Identify which cell holds the provided text, then report its [X, Y] central coordinate. 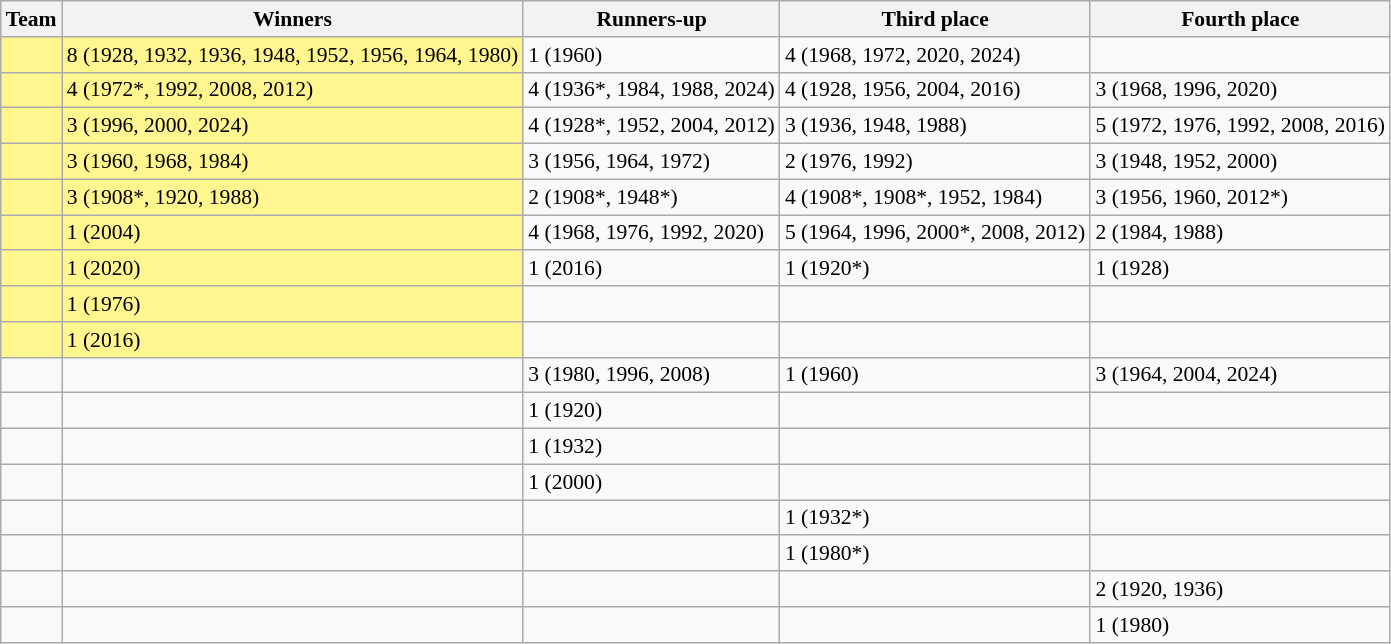
3 (1956, 1960, 2012*) [1240, 197]
2 (1984, 1988) [1240, 233]
1 (1976) [293, 304]
2 (1908*, 1948*) [652, 197]
5 (1964, 1996, 2000*, 2008, 2012) [936, 233]
3 (1968, 1996, 2020) [1240, 90]
3 (1908*, 1920, 1988) [293, 197]
Winners [293, 19]
Third place [936, 19]
4 (1936*, 1984, 1988, 2024) [652, 90]
1 (1920*) [936, 269]
Team [32, 19]
3 (1964, 2004, 2024) [1240, 375]
Fourth place [1240, 19]
4 (1968, 1972, 2020, 2024) [936, 55]
4 (1908*, 1908*, 1952, 1984) [936, 197]
1 (1980) [1240, 625]
1 (1920) [652, 411]
2 (1920, 1936) [1240, 589]
3 (1936, 1948, 1988) [936, 126]
3 (1996, 2000, 2024) [293, 126]
4 (1928, 1956, 2004, 2016) [936, 90]
Runners-up [652, 19]
3 (1980, 1996, 2008) [652, 375]
1 (1932*) [936, 518]
1 (1932) [652, 447]
1 (2020) [293, 269]
4 (1928*, 1952, 2004, 2012) [652, 126]
5 (1972, 1976, 1992, 2008, 2016) [1240, 126]
1 (2000) [652, 482]
3 (1948, 1952, 2000) [1240, 162]
1 (1928) [1240, 269]
2 (1976, 1992) [936, 162]
1 (2004) [293, 233]
4 (1968, 1976, 1992, 2020) [652, 233]
4 (1972*, 1992, 2008, 2012) [293, 90]
1 (1980*) [936, 554]
8 (1928, 1932, 1936, 1948, 1952, 1956, 1964, 1980) [293, 55]
3 (1956, 1964, 1972) [652, 162]
3 (1960, 1968, 1984) [293, 162]
